Locate the cell with the specified text and output its (X, Y) center coordinate. 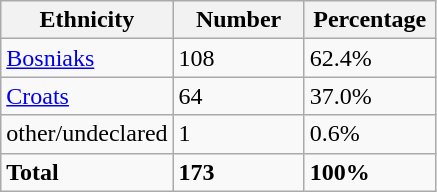
Croats (87, 96)
Number (238, 20)
108 (238, 58)
64 (238, 96)
Percentage (370, 20)
Bosniaks (87, 58)
Total (87, 172)
100% (370, 172)
173 (238, 172)
Ethnicity (87, 20)
0.6% (370, 134)
37.0% (370, 96)
other/undeclared (87, 134)
1 (238, 134)
62.4% (370, 58)
